Determine the (X, Y) coordinate at the center of the cell enclosing the given text.  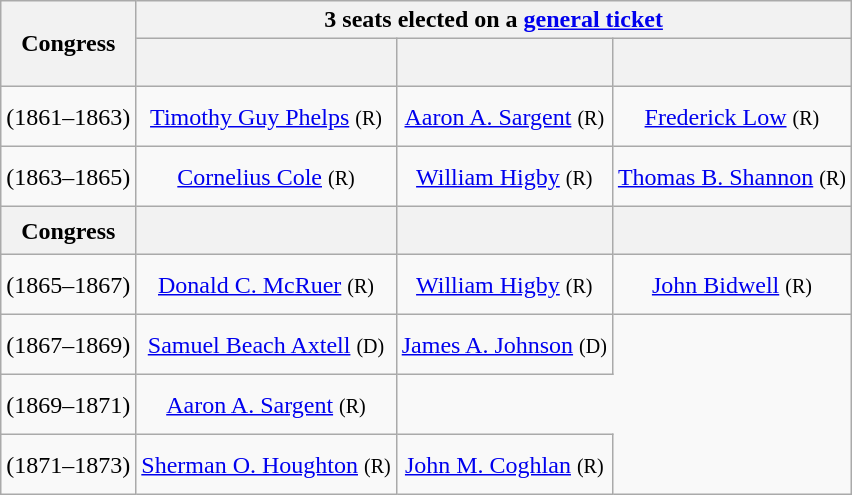
(1867–1869) (68, 345)
John Bidwell (R) (732, 285)
Sherman O. Houghton (R) (266, 465)
Thomas B. Shannon (R) (732, 177)
(1863–1865) (68, 177)
(1865–1867) (68, 285)
Cornelius Cole (R) (266, 177)
(1869–1871) (68, 405)
(1861–1863) (68, 117)
(1871–1873) (68, 465)
3 seats elected on a general ticket (494, 20)
James A. Johnson (D) (504, 345)
Timothy Guy Phelps (R) (266, 117)
John M. Coghlan (R) (504, 465)
Samuel Beach Axtell (D) (266, 345)
Frederick Low (R) (732, 117)
Donald C. McRuer (R) (266, 285)
